Output the [x, y] coordinate of the center of the cell containing the given text.  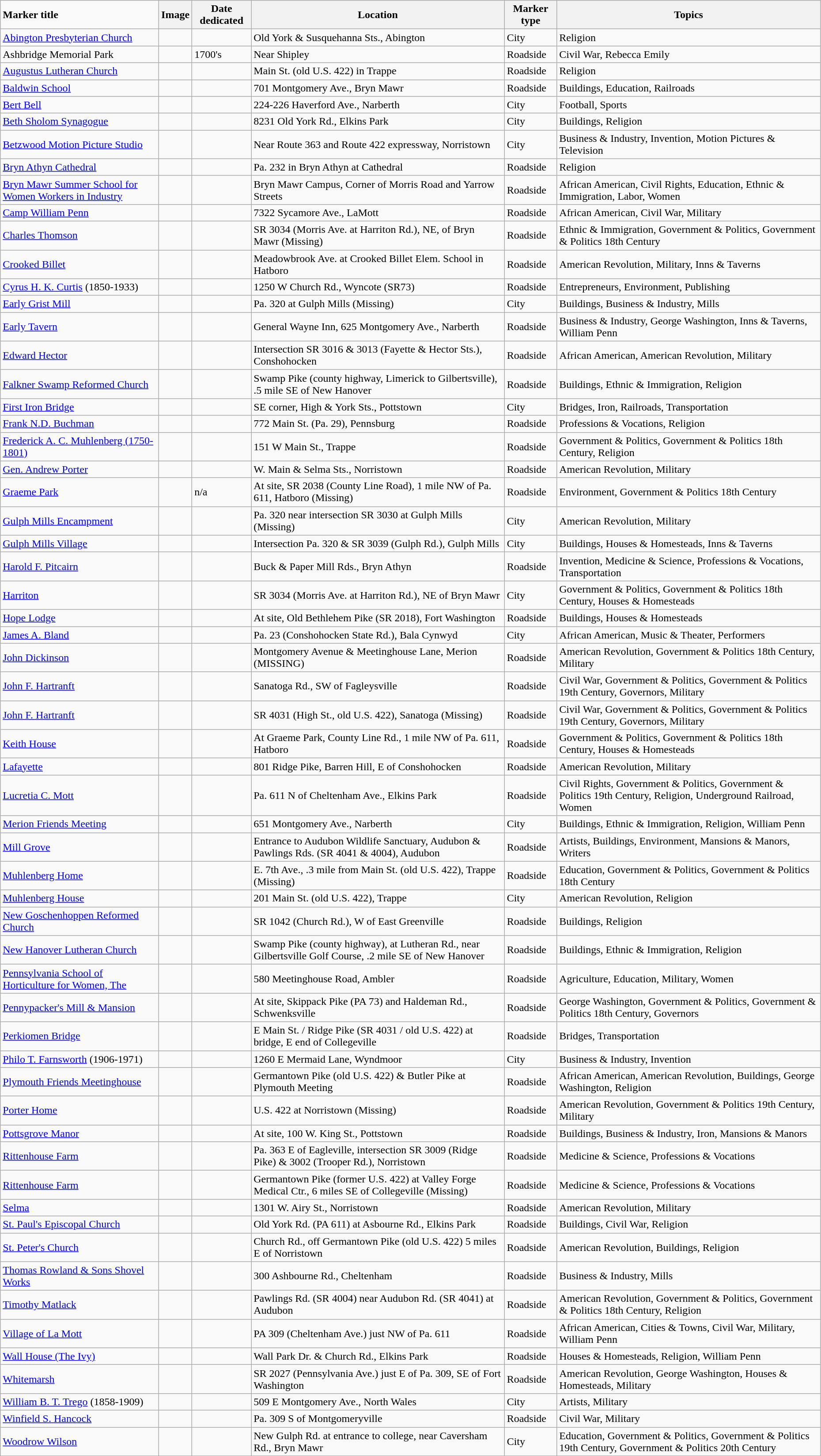
Intersection Pa. 320 & SR 3039 (Gulph Rd.), Gulph Mills [378, 544]
American Revolution, Buildings, Religion [689, 1247]
Wall Park Dr. & Church Rd., Elkins Park [378, 1356]
First Iron Bridge [79, 407]
Crooked Billet [79, 264]
Philo T. Farnsworth (1906-1971) [79, 1059]
Education, Government & Politics, Government & Politics 19th Century, Government & Politics 20th Century [689, 1441]
Buildings, Business & Industry, Iron, Mansions & Manors [689, 1133]
Buildings, Ethnic & Immigration, Religion, William Penn [689, 824]
Date dedicated [222, 15]
James A. Bland [79, 635]
American Revolution, Government & Politics, Government & Politics 18th Century, Religion [689, 1304]
Meadowbrook Ave. at Crooked Billet Elem. School in Hatboro [378, 264]
Gen. Andrew Porter [79, 469]
PA 309 (Cheltenham Ave.) just NW of Pa. 611 [378, 1334]
Frank N.D. Buchman [79, 424]
Business & Industry, Invention [689, 1059]
Marker type [531, 15]
Pa. 363 E of Eagleville, intersection SR 3009 (Ridge Pike) & 3002 (Trooper Rd.), Norristown [378, 1156]
651 Montgomery Ave., Narberth [378, 824]
John Dickinson [79, 658]
Business & Industry, Mills [689, 1276]
Entrance to Audubon Wildlife Sanctuary, Audubon & Pawlings Rds. (SR 4041 & 4004), Audubon [378, 847]
Intersection SR 3016 & 3013 (Fayette & Hector Sts.), Conshohocken [378, 355]
Education, Government & Politics, Government & Politics 18th Century [689, 876]
U.S. 422 at Norristown (Missing) [378, 1111]
Government & Politics, Government & Politics 18th Century, Religion [689, 446]
Environment, Government & Politics 18th Century [689, 492]
Civil War, Rebecca Emily [689, 54]
Near Route 363 and Route 422 expressway, Norristown [378, 144]
Plymouth Friends Meetinghouse [79, 1082]
224-226 Haverford Ave., Narberth [378, 105]
Buck & Paper Mill Rds., Bryn Athyn [378, 566]
African American, American Revolution, Military [689, 355]
Invention, Medicine & Science, Professions & Vocations, Transportation [689, 566]
Falkner Swamp Reformed Church [79, 384]
Civil Rights, Government & Politics, Government & Politics 19th Century, Religion, Underground Railroad, Women [689, 795]
Location [378, 15]
African American, Civil War, Military [689, 213]
George Washington, Government & Politics, Government & Politics 18th Century, Governors [689, 1007]
Gulph Mills Village [79, 544]
New Hanover Lutheran Church [79, 950]
Timothy Matlack [79, 1304]
Early Tavern [79, 327]
New Gulph Rd. at entrance to college, near Caversham Rd., Bryn Mawr [378, 1441]
African American, Civil Rights, Education, Ethnic & Immigration, Labor, Women [689, 190]
Muhlenberg Home [79, 876]
Merion Friends Meeting [79, 824]
Bridges, Iron, Railroads, Transportation [689, 407]
W. Main & Selma Sts., Norristown [378, 469]
7322 Sycamore Ave., LaMott [378, 213]
Wall House (The Ivy) [79, 1356]
American Revolution, Government & Politics 19th Century, Military [689, 1111]
Pa. 309 S of Montgomeryville [378, 1418]
Business & Industry, George Washington, Inns & Taverns, William Penn [689, 327]
Pawlings Rd. (SR 4004) near Audubon Rd. (SR 4041) at Audubon [378, 1304]
580 Meetinghouse Road, Ambler [378, 978]
201 Main St. (old U.S. 422), Trappe [378, 898]
At site, SR 2038 (County Line Road), 1 mile NW of Pa. 611, Hatboro (Missing) [378, 492]
New Goschenhoppen Reformed Church [79, 921]
Lucretia C. Mott [79, 795]
At site, Old Bethlehem Pike (SR 2018), Fort Washington [378, 618]
American Revolution, Religion [689, 898]
Houses & Homesteads, Religion, William Penn [689, 1356]
Agriculture, Education, Military, Women [689, 978]
Bridges, Transportation [689, 1036]
Artists, Buildings, Environment, Mansions & Manors, Writers [689, 847]
Germantown Pike (old U.S. 422) & Butler Pike at Plymouth Meeting [378, 1082]
Bryn Mawr Campus, Corner of Morris Road and Yarrow Streets [378, 190]
Football, Sports [689, 105]
St. Paul's Episcopal Church [79, 1224]
Betzwood Motion Picture Studio [79, 144]
Main St. (old U.S. 422) in Trappe [378, 71]
Graeme Park [79, 492]
Keith House [79, 744]
E Main St. / Ridge Pike (SR 4031 / old U.S. 422) at bridge, E end of Collegeville [378, 1036]
Pa. 23 (Conshohocken State Rd.), Bala Cynwyd [378, 635]
Abington Presbyterian Church [79, 38]
African American, Cities & Towns, Civil War, Military, William Penn [689, 1334]
Village of La Mott [79, 1334]
Bert Bell [79, 105]
Selma [79, 1208]
Edward Hector [79, 355]
Professions & Vocations, Religion [689, 424]
Sanatoga Rd., SW of Fagleysville [378, 687]
Marker title [79, 15]
At site, 100 W. King St., Pottstown [378, 1133]
SR 3034 (Morris Ave. at Harriton Rd.), NE, of Bryn Mawr (Missing) [378, 235]
Germantown Pike (former U.S. 422) at Valley Forge Medical Ctr., 6 miles SE of Collegeville (Missing) [378, 1185]
Old York Rd. (PA 611) at Asbourne Rd., Elkins Park [378, 1224]
Thomas Rowland & Sons Shovel Works [79, 1276]
Pottsgrove Manor [79, 1133]
Pennsylvania School of Horticulture for Women, The [79, 978]
Topics [689, 15]
Bryn Athyn Cathedral [79, 167]
Hope Lodge [79, 618]
Muhlenberg House [79, 898]
Baldwin School [79, 88]
Augustus Lutheran Church [79, 71]
Mill Grove [79, 847]
African American, Music & Theater, Performers [689, 635]
At site, Skippack Pike (PA 73) and Haldeman Rd., Schwenksville [378, 1007]
Charles Thomson [79, 235]
Pa. 232 in Bryn Athyn at Cathedral [378, 167]
Montgomery Avenue & Meetinghouse Lane, Merion (MISSING) [378, 658]
Civil War, Military [689, 1418]
SR 3034 (Morris Ave. at Harriton Rd.), NE of Bryn Mawr [378, 595]
Ethnic & Immigration, Government & Politics, Government & Politics 18th Century [689, 235]
Harriton [79, 595]
1301 W. Airy St., Norristown [378, 1208]
Bryn Mawr Summer School for Women Workers in Industry [79, 190]
American Revolution, George Washington, Houses & Homesteads, Military [689, 1379]
Church Rd., off Germantown Pike (old U.S. 422) 5 miles E of Norristown [378, 1247]
772 Main St. (Pa. 29), Pennsburg [378, 424]
Ashbridge Memorial Park [79, 54]
701 Montgomery Ave., Bryn Mawr [378, 88]
Buildings, Houses & Homesteads, Inns & Taverns [689, 544]
Pa. 320 near intersection SR 3030 at Gulph Mills (Missing) [378, 521]
Pa. 320 at Gulph Mills (Missing) [378, 304]
Near Shipley [378, 54]
Buildings, Education, Railroads [689, 88]
African American, American Revolution, Buildings, George Washington, Religion [689, 1082]
Camp William Penn [79, 213]
1250 W Church Rd., Wyncote (SR73) [378, 287]
SR 2027 (Pennsylvania Ave.) just E of Pa. 309, SE of Fort Washington [378, 1379]
Artists, Military [689, 1402]
Beth Sholom Synagogue [79, 122]
509 E Montgomery Ave., North Wales [378, 1402]
Gulph Mills Encampment [79, 521]
Early Grist Mill [79, 304]
Old York & Susquehanna Sts., Abington [378, 38]
Cyrus H. K. Curtis (1850-1933) [79, 287]
Frederick A. C. Muhlenberg (1750-1801) [79, 446]
General Wayne Inn, 625 Montgomery Ave., Narberth [378, 327]
8231 Old York Rd., Elkins Park [378, 122]
Whitemarsh [79, 1379]
1260 E Mermaid Lane, Wyndmoor [378, 1059]
William B. T. Trego (1858-1909) [79, 1402]
n/a [222, 492]
Business & Industry, Invention, Motion Pictures & Television [689, 144]
Pa. 611 N of Cheltenham Ave., Elkins Park [378, 795]
Swamp Pike (county highway), at Lutheran Rd., near Gilbertsville Golf Course, .2 mile SE of New Hanover [378, 950]
E. 7th Ave., .3 mile from Main St. (old U.S. 422), Trappe (Missing) [378, 876]
151 W Main St., Trappe [378, 446]
SR 4031 (High St., old U.S. 422), Sanatoga (Missing) [378, 715]
Harold F. Pitcairn [79, 566]
SE corner, High & York Sts., Pottstown [378, 407]
Swamp Pike (county highway, Limerick to Gilbertsville), .5 mile SE of New Hanover [378, 384]
Woodrow Wilson [79, 1441]
Buildings, Civil War, Religion [689, 1224]
Porter Home [79, 1111]
Image [176, 15]
Perkiomen Bridge [79, 1036]
1700's [222, 54]
St. Peter's Church [79, 1247]
Lafayette [79, 767]
At Graeme Park, County Line Rd., 1 mile NW of Pa. 611, Hatboro [378, 744]
801 Ridge Pike, Barren Hill, E of Conshohocken [378, 767]
Buildings, Business & Industry, Mills [689, 304]
American Revolution, Military, Inns & Taverns [689, 264]
American Revolution, Government & Politics 18th Century, Military [689, 658]
Winfield S. Hancock [79, 1418]
Pennypacker's Mill & Mansion [79, 1007]
SR 1042 (Church Rd.), W of East Greenville [378, 921]
300 Ashbourne Rd., Cheltenham [378, 1276]
Entrepreneurs, Environment, Publishing [689, 287]
Buildings, Houses & Homesteads [689, 618]
